Provide the (X, Y) coordinate of the cell's center where the given text is located.  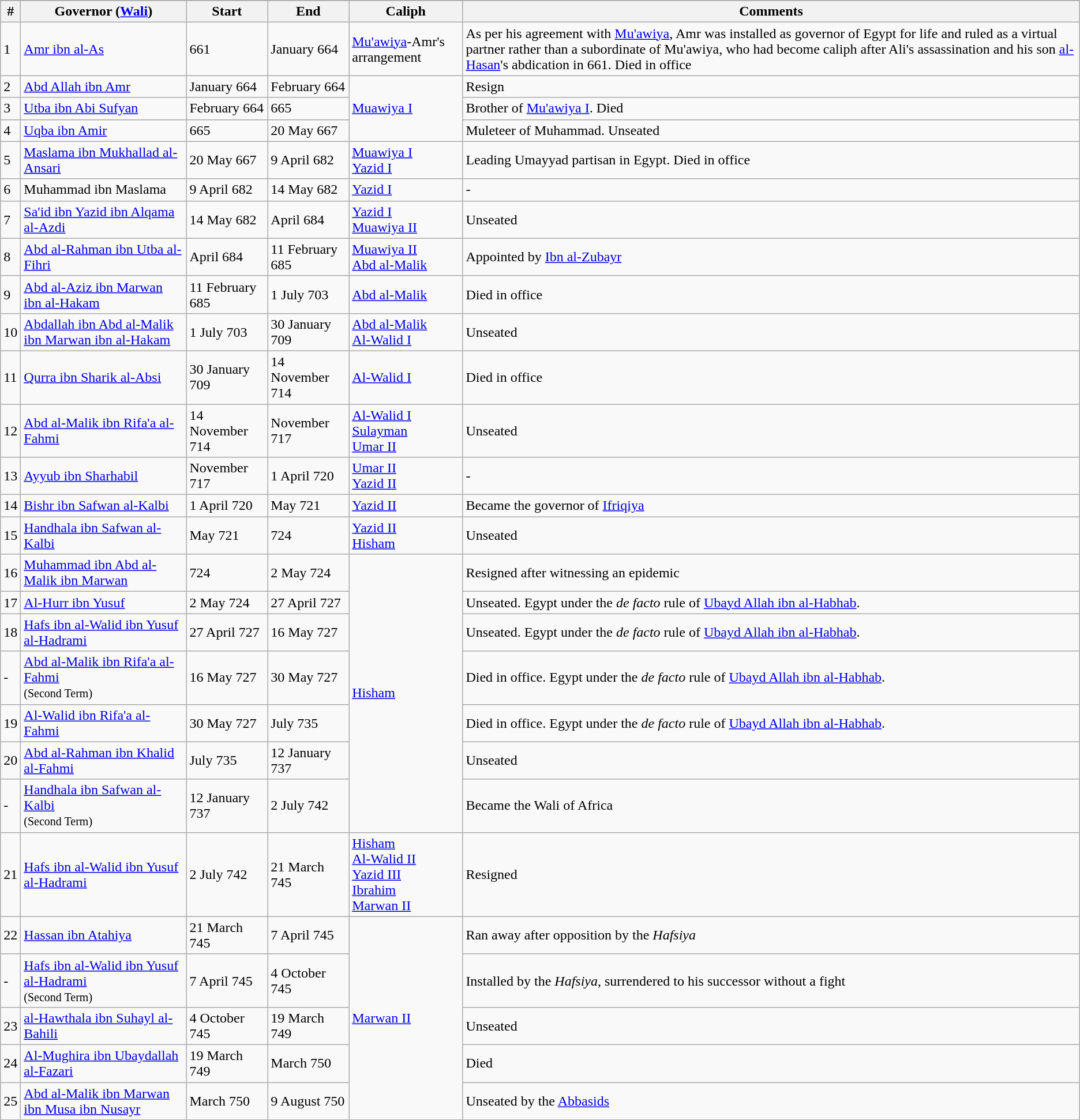
Resigned after witnessing an epidemic (771, 573)
16 (10, 573)
Yazid II (406, 506)
9 (10, 294)
Muleteer of Muhammad. Unseated (771, 130)
6 (10, 190)
Al-Hurr ibn Yusuf (104, 603)
Muhammad ibn Maslama (104, 190)
al-Hawthala ibn Suhayl al-Bahili (104, 1025)
17 (10, 603)
13 (10, 476)
Handhala ibn Safwan al-Kalbi(Second Term) (104, 806)
Hafs ibn al-Walid ibn Yusuf al-Hadrami(Second Term) (104, 980)
24 (10, 1063)
3 (10, 108)
Utba ibn Abi Sufyan (104, 108)
Appointed by Ibn al-Zubayr (771, 257)
10 (10, 332)
Marwan II (406, 1018)
5 (10, 160)
Sa'id ibn Yazid ibn Alqama al-Azdi (104, 219)
Yazid IMuawiya II (406, 219)
21 (10, 874)
Qurra ibn Sharik al-Absi (104, 377)
12 (10, 430)
2 (10, 87)
Governor (Wali) (104, 12)
Comments (771, 12)
Start (227, 12)
Yazid IIHisham (406, 535)
Muhammad ibn Abd al-Malik ibn Marwan (104, 573)
Handhala ibn Safwan al-Kalbi (104, 535)
Muawiya IYazid I (406, 160)
# (10, 12)
Abd al-Rahman ibn Khalid al-Fahmi (104, 760)
Caliph (406, 12)
Mu'awiya-Amr's arrangement (406, 49)
14 (10, 506)
23 (10, 1025)
Hassan ibn Atahiya (104, 935)
Abd al-Malik ibn Rifa'a al-Fahmi(Second Term) (104, 678)
Abd al-Malik ibn Rifa'a al-Fahmi (104, 430)
7 (10, 219)
25 (10, 1100)
Abd al-MalikAl-Walid I (406, 332)
Became the Wali of Africa (771, 806)
Ayyub ibn Sharhabil (104, 476)
Amr ibn al-As (104, 49)
Abd al-Malik (406, 294)
9 August 750 (308, 1100)
Brother of Mu'awiya I. Died (771, 108)
Abd Allah ibn Amr (104, 87)
Al-Walid ISulaymanUmar II (406, 430)
Bishr ibn Safwan al-Kalbi (104, 506)
Maslama ibn Mukhallad al-Ansari (104, 160)
Died (771, 1063)
Resign (771, 87)
Muawiya IIAbd al-Malik (406, 257)
Leading Umayyad partisan in Egypt. Died in office (771, 160)
Ran away after opposition by the Hafsiya (771, 935)
Al-Walid I (406, 377)
18 (10, 632)
15 (10, 535)
Abdallah ibn Abd al-Malik ibn Marwan ibn al-Hakam (104, 332)
Installed by the Hafsiya, surrendered to his successor without a fight (771, 980)
661 (227, 49)
Hisham (406, 693)
HishamAl-Walid IIYazid IIIIbrahimMarwan II (406, 874)
Muawiya I (406, 108)
Became the governor of Ifriqiya (771, 506)
11 (10, 377)
End (308, 12)
Yazid I (406, 190)
4 (10, 130)
22 (10, 935)
Abd al-Malik ibn Marwan ibn Musa ibn Nusayr (104, 1100)
Umar IIYazid II (406, 476)
Abd al-Rahman ibn Utba al-Fihri (104, 257)
19 (10, 723)
Abd al-Aziz ibn Marwan ibn al-Hakam (104, 294)
1 (10, 49)
Uqba ibn Amir (104, 130)
8 (10, 257)
Resigned (771, 874)
Al-Mughira ibn Ubaydallah al-Fazari (104, 1063)
Unseated by the Abbasids (771, 1100)
20 (10, 760)
Al-Walid ibn Rifa'a al-Fahmi (104, 723)
